Return (X, Y) of the center of cell containing provided text 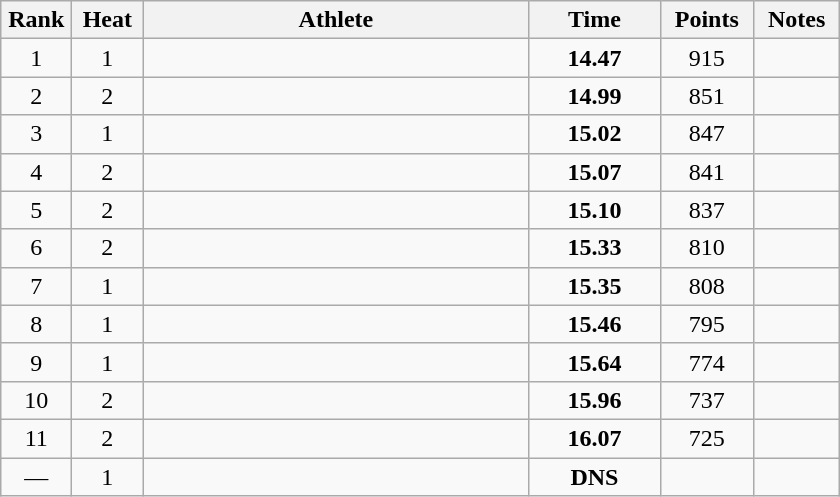
795 (707, 324)
915 (707, 58)
847 (707, 134)
15.10 (594, 210)
6 (36, 248)
5 (36, 210)
774 (707, 362)
15.64 (594, 362)
15.35 (594, 286)
837 (707, 210)
737 (707, 400)
Time (594, 20)
Heat (108, 20)
841 (707, 172)
Rank (36, 20)
Notes (797, 20)
4 (36, 172)
15.46 (594, 324)
14.99 (594, 96)
15.07 (594, 172)
Points (707, 20)
7 (36, 286)
808 (707, 286)
14.47 (594, 58)
15.02 (594, 134)
725 (707, 438)
10 (36, 400)
8 (36, 324)
16.07 (594, 438)
810 (707, 248)
15.33 (594, 248)
Athlete (336, 20)
DNS (594, 477)
— (36, 477)
15.96 (594, 400)
3 (36, 134)
9 (36, 362)
11 (36, 438)
851 (707, 96)
